Find where the given text appears and provide that cell's center as (x, y) coordinate. 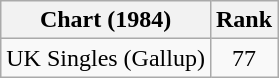
Chart (1984) (106, 20)
UK Singles (Gallup) (106, 58)
77 (244, 58)
Rank (244, 20)
